Determine the (X, Y) coordinate at the center of the cell enclosing the given text.  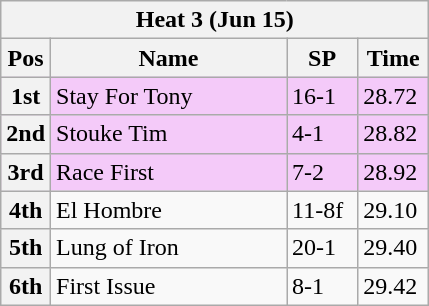
16-1 (322, 96)
29.10 (394, 210)
1st (26, 96)
Lung of Iron (169, 248)
Heat 3 (Jun 15) (215, 20)
5th (26, 248)
4th (26, 210)
First Issue (169, 286)
29.42 (394, 286)
11-8f (322, 210)
2nd (26, 134)
Stay For Tony (169, 96)
28.92 (394, 172)
Name (169, 58)
8-1 (322, 286)
4-1 (322, 134)
20-1 (322, 248)
29.40 (394, 248)
El Hombre (169, 210)
Time (394, 58)
SP (322, 58)
28.82 (394, 134)
3rd (26, 172)
6th (26, 286)
7-2 (322, 172)
28.72 (394, 96)
Race First (169, 172)
Stouke Tim (169, 134)
Pos (26, 58)
